Search for the cell housing the specified text and yield its [x, y] center coordinate. 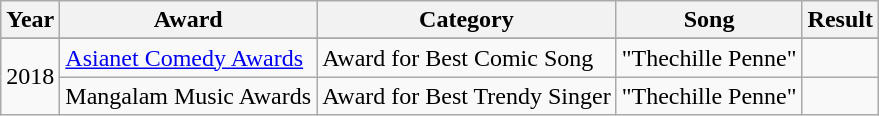
Year [30, 20]
Result [840, 20]
Mangalam Music Awards [188, 96]
Award [188, 20]
Asianet Comedy Awards [188, 58]
Award for Best Trendy Singer [467, 96]
Song [709, 20]
Award for Best Comic Song [467, 58]
2018 [30, 77]
Category [467, 20]
